Extract the (x, y) coordinate from the center of the cell holding the provided text.  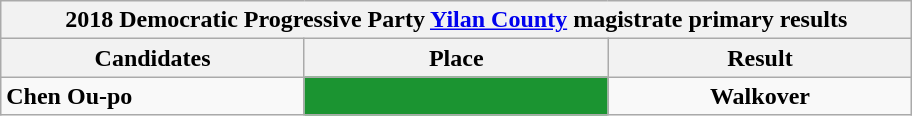
Walkover (760, 96)
Result (760, 58)
2018 Democratic Progressive Party Yilan County magistrate primary results (456, 20)
Candidates (153, 58)
Place (456, 58)
Chen Ou-po (153, 96)
